Capture the cell that displays the provided text and extract its [x, y] central coordinate. 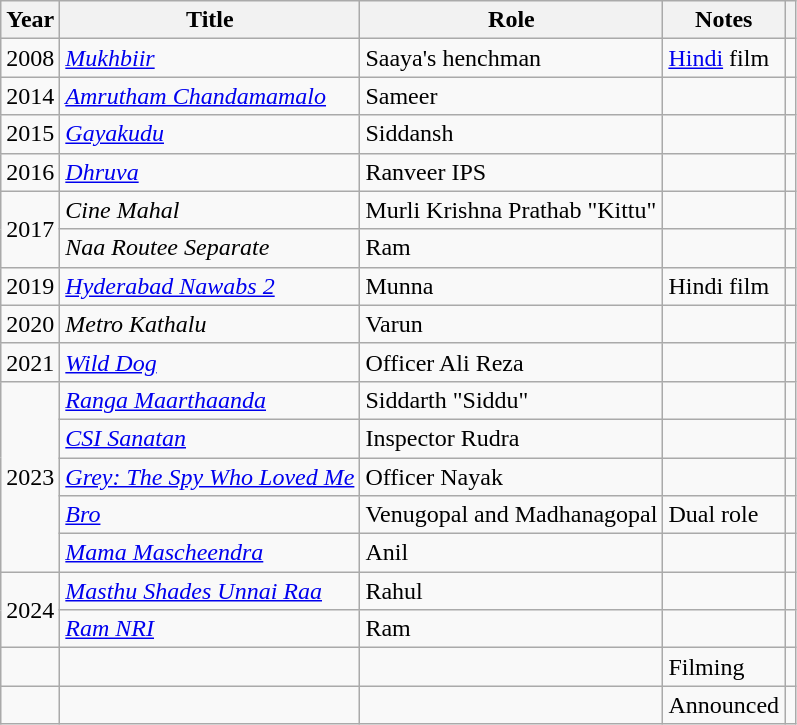
Filming [724, 667]
Amrutham Chandamamalo [210, 96]
Officer Nayak [512, 477]
Mukhbiir [210, 58]
Ranga Maarthaanda [210, 400]
Role [512, 20]
2015 [30, 134]
Siddansh [512, 134]
Ranveer IPS [512, 172]
2019 [30, 286]
Grey: The Spy Who Loved Me [210, 477]
Masthu Shades Unnai Raa [210, 591]
2016 [30, 172]
Cine Mahal [210, 210]
Title [210, 20]
Anil [512, 553]
Rahul [512, 591]
Naa Routee Separate [210, 248]
2020 [30, 324]
Dhruva [210, 172]
2021 [30, 362]
2017 [30, 229]
Mama Mascheendra [210, 553]
CSI Sanatan [210, 438]
Gayakudu [210, 134]
2014 [30, 96]
Hyderabad Nawabs 2 [210, 286]
Murli Krishna Prathab "Kittu" [512, 210]
Ram NRI [210, 629]
Dual role [724, 515]
Officer Ali Reza [512, 362]
Sameer [512, 96]
2024 [30, 610]
Year [30, 20]
Saaya's henchman [512, 58]
Siddarth "Siddu" [512, 400]
Munna [512, 286]
Wild Dog [210, 362]
Announced [724, 705]
2008 [30, 58]
Varun [512, 324]
Notes [724, 20]
Venugopal and Madhanagopal [512, 515]
Metro Kathalu [210, 324]
Inspector Rudra [512, 438]
2023 [30, 476]
Bro [210, 515]
